Locate the cell with the specified text and output its (X, Y) center coordinate. 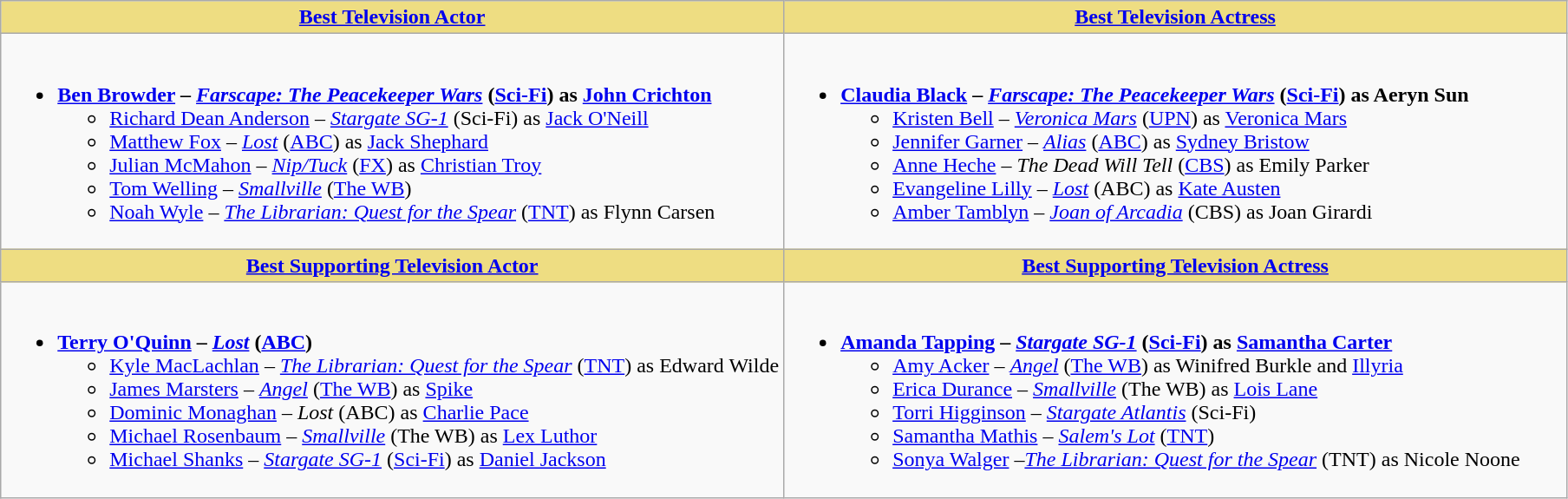
Best Supporting Television Actor (392, 266)
Best Television Actor (392, 17)
Best Television Actress (1176, 17)
Best Supporting Television Actress (1176, 266)
